Output the [X, Y] coordinate of the center of the cell containing the given text.  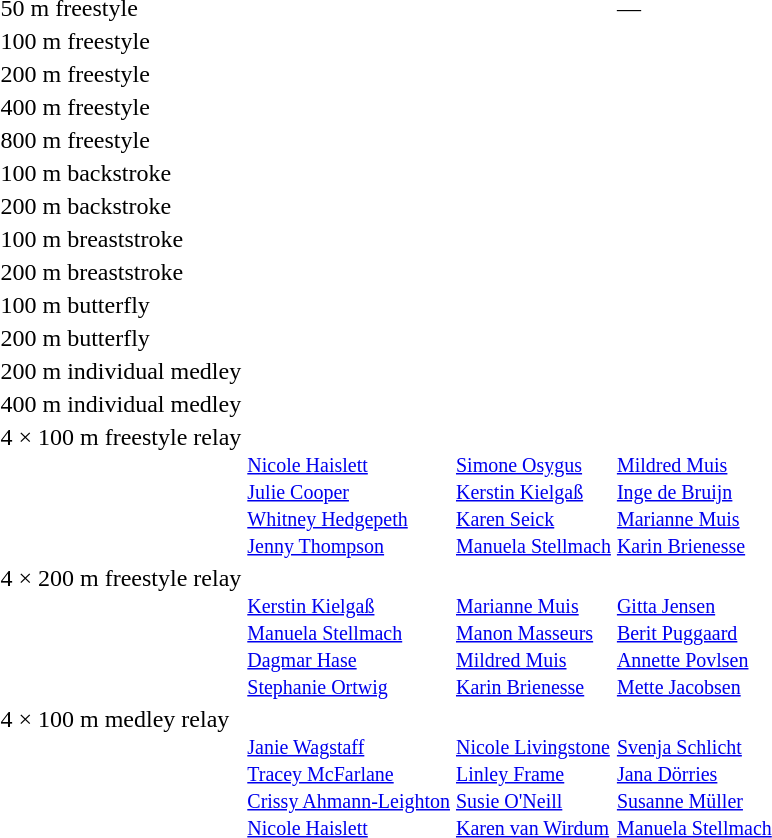
Simone OsygusKerstin KielgaßKaren SeickManuela Stellmach [533, 491]
Kerstin KielgaßManuela StellmachDagmar HaseStephanie Ortwig [349, 632]
Marianne MuisManon MasseursMildred MuisKarin Brienesse [533, 632]
Nicole HaislettJulie CooperWhitney HedgepethJenny Thompson [349, 491]
